Capture the cell that displays the provided text and extract its [X, Y] central coordinate. 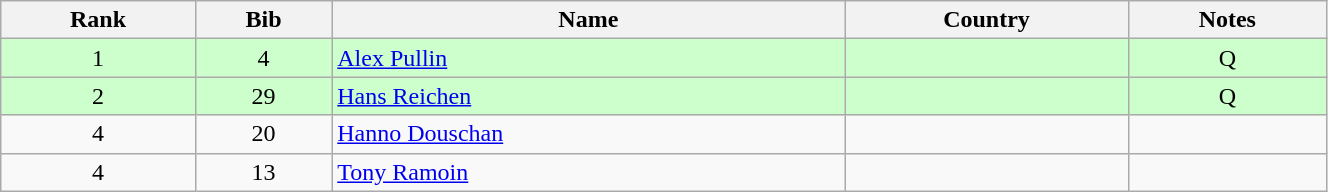
Tony Ramoin [588, 172]
Bib [263, 20]
Rank [98, 20]
Hans Reichen [588, 96]
2 [98, 96]
1 [98, 58]
Alex Pullin [588, 58]
29 [263, 96]
Notes [1227, 20]
Name [588, 20]
13 [263, 172]
Country [986, 20]
Hanno Douschan [588, 134]
20 [263, 134]
